Capture the cell that displays the provided text and extract its [x, y] central coordinate. 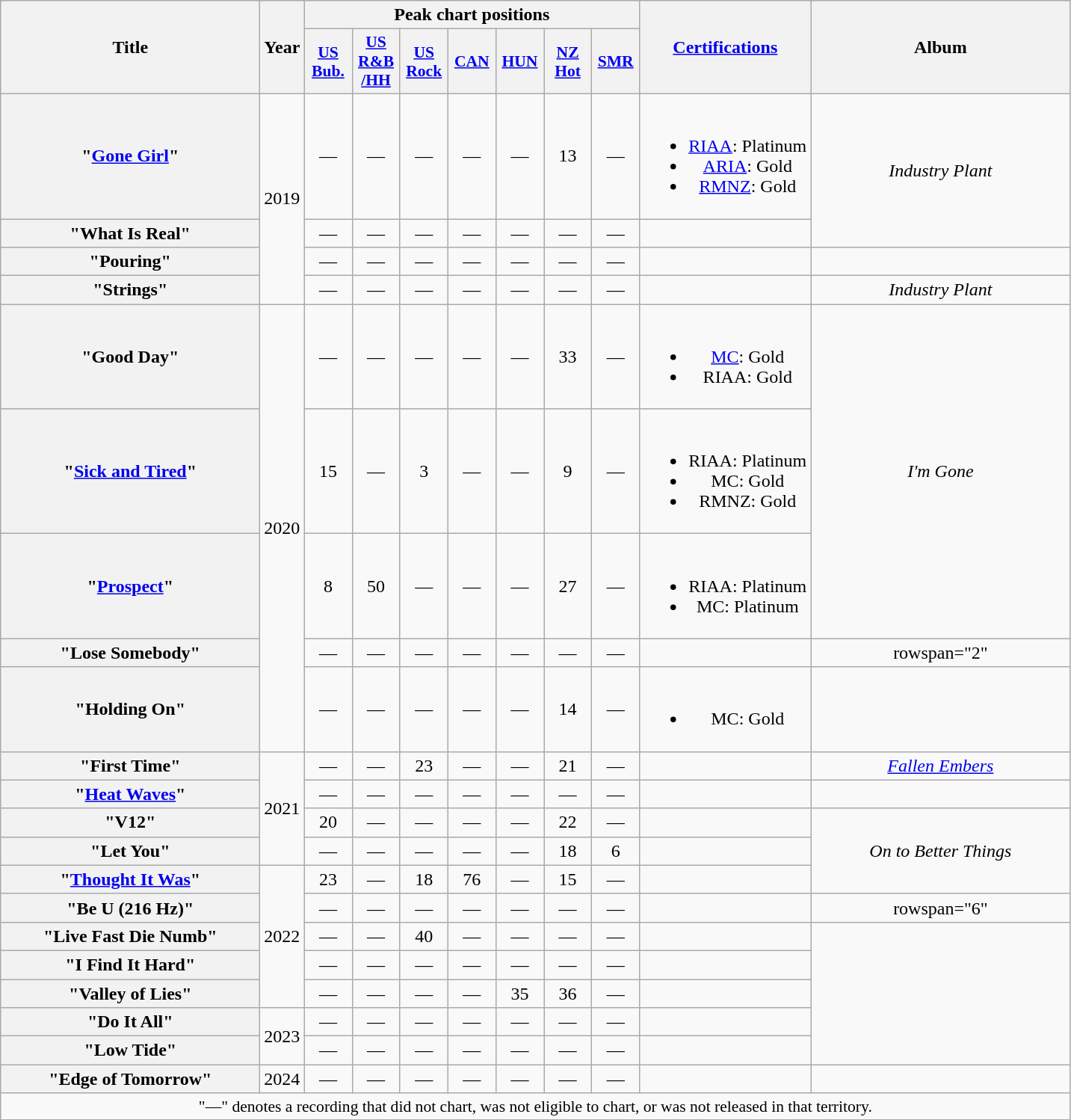
6 [616, 851]
14 [568, 709]
RIAA: PlatinumARIA: GoldRMNZ: Gold [725, 156]
Certifications [725, 48]
"Strings" [130, 290]
22 [568, 822]
RIAA: PlatinumMC: GoldRMNZ: Gold [725, 471]
8 [328, 586]
On to Better Things [940, 851]
9 [568, 471]
50 [376, 586]
Year [283, 48]
"—" denotes a recording that did not chart, was not eligible to chart, or was not released in that territory. [535, 1107]
2023 [283, 1036]
"Holding On" [130, 709]
"Low Tide" [130, 1050]
MC: Gold [725, 709]
I'm Gone [940, 471]
HUN [519, 61]
"Pouring" [130, 262]
"Prospect" [130, 586]
Peak chart positions [472, 15]
"Edge of Tomorrow" [130, 1079]
33 [568, 357]
"Sick and Tired" [130, 471]
Title [130, 48]
"What Is Real" [130, 233]
76 [472, 879]
"Good Day" [130, 357]
35 [519, 994]
20 [328, 822]
MC: GoldRIAA: Gold [725, 357]
"Heat Waves" [130, 794]
"Let You" [130, 851]
CAN [472, 61]
36 [568, 994]
Album [940, 48]
Fallen Embers [940, 766]
"Thought It Was" [130, 879]
2022 [283, 936]
2019 [283, 199]
RIAA: PlatinumMC: Platinum [725, 586]
"I Find It Hard" [130, 964]
"Be U (216 Hz)" [130, 908]
"Do It All" [130, 1022]
USRock [424, 61]
21 [568, 766]
"First Time" [130, 766]
"Live Fast Die Numb" [130, 936]
2020 [283, 528]
2021 [283, 808]
13 [568, 156]
USBub. [328, 61]
2024 [283, 1079]
3 [424, 471]
"Valley of Lies" [130, 994]
USR&B/HH [376, 61]
27 [568, 586]
NZHot [568, 61]
40 [424, 936]
"Lose Somebody" [130, 653]
"V12" [130, 822]
rowspan="2" [940, 653]
rowspan="6" [940, 908]
SMR [616, 61]
"Gone Girl" [130, 156]
